Extract the (x, y) coordinate from the center of the cell holding the provided text.  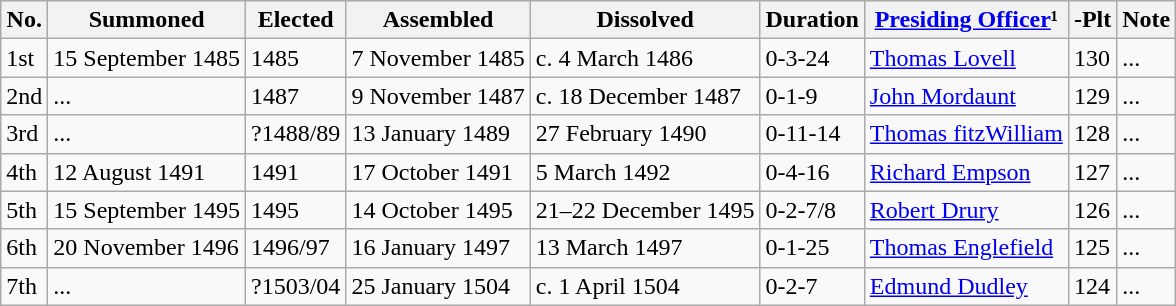
15 September 1495 (147, 210)
15 September 1485 (147, 58)
1485 (296, 58)
0-1-9 (812, 96)
1495 (296, 210)
1487 (296, 96)
?1503/04 (296, 286)
9 November 1487 (438, 96)
17 October 1491 (438, 172)
Thomas fitzWilliam (966, 134)
?1488/89 (296, 134)
13 January 1489 (438, 134)
6th (24, 248)
126 (1092, 210)
Elected (296, 20)
Richard Empson (966, 172)
1st (24, 58)
130 (1092, 58)
Duration (812, 20)
12 August 1491 (147, 172)
-Plt (1092, 20)
4th (24, 172)
Dissolved (645, 20)
0-1-25 (812, 248)
7th (24, 286)
Presiding Officer¹ (966, 20)
25 January 1504 (438, 286)
5 March 1492 (645, 172)
20 November 1496 (147, 248)
5th (24, 210)
3rd (24, 134)
14 October 1495 (438, 210)
127 (1092, 172)
No. (24, 20)
124 (1092, 286)
27 February 1490 (645, 134)
0-11-14 (812, 134)
0-3-24 (812, 58)
129 (1092, 96)
Thomas Englefield (966, 248)
Summoned (147, 20)
21–22 December 1495 (645, 210)
Edmund Dudley (966, 286)
c. 4 March 1486 (645, 58)
Thomas Lovell (966, 58)
7 November 1485 (438, 58)
John Mordaunt (966, 96)
0-2-7 (812, 286)
Robert Drury (966, 210)
0-2-7/8 (812, 210)
16 January 1497 (438, 248)
128 (1092, 134)
0-4-16 (812, 172)
c. 1 April 1504 (645, 286)
Note (1146, 20)
c. 18 December 1487 (645, 96)
13 March 1497 (645, 248)
1491 (296, 172)
Assembled (438, 20)
1496/97 (296, 248)
125 (1092, 248)
2nd (24, 96)
